Identify which cell holds the provided text, then report its [X, Y] central coordinate. 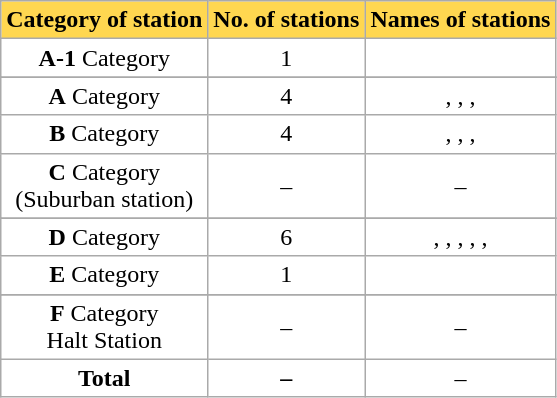
A Category [104, 96]
C Category(Suburban station) [104, 186]
, , , , , [460, 237]
D Category [104, 237]
Total [104, 378]
B Category [104, 134]
A-1 Category [104, 58]
Names of stations [460, 20]
E Category [104, 275]
Category of station [104, 20]
6 [286, 237]
F CategoryHalt Station [104, 326]
No. of stations [286, 20]
